Provide the (X, Y) coordinate of the cell's center where the given text is located.  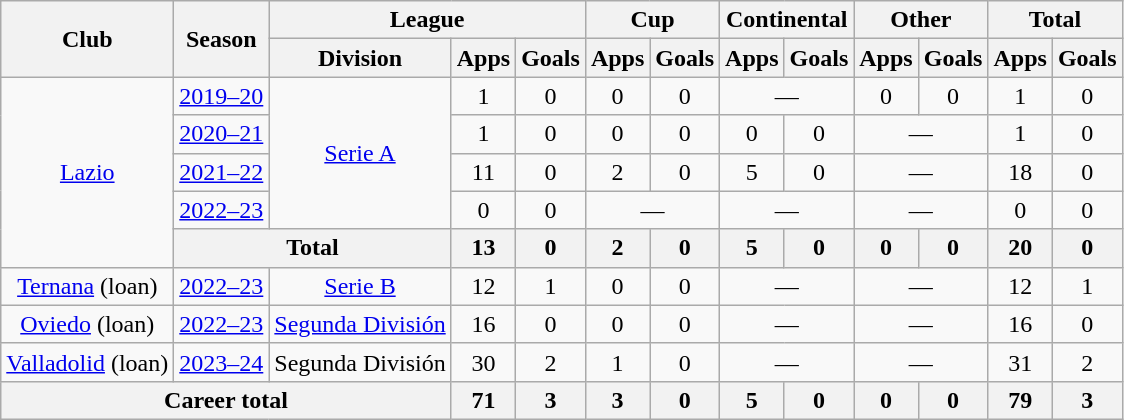
Lazio (88, 172)
Serie B (360, 286)
2021–22 (222, 172)
Serie A (360, 153)
31 (1020, 362)
Cup (652, 20)
Division (360, 58)
Valladolid (loan) (88, 362)
Club (88, 39)
2023–24 (222, 362)
Other (921, 20)
13 (483, 248)
League (428, 20)
Ternana (loan) (88, 286)
Season (222, 39)
20 (1020, 248)
79 (1020, 400)
11 (483, 172)
Continental (787, 20)
2020–21 (222, 134)
18 (1020, 172)
2019–20 (222, 96)
Oviedo (loan) (88, 324)
Career total (226, 400)
71 (483, 400)
30 (483, 362)
